From the cell containing the given text, extract its center point as (X, Y) coordinate. 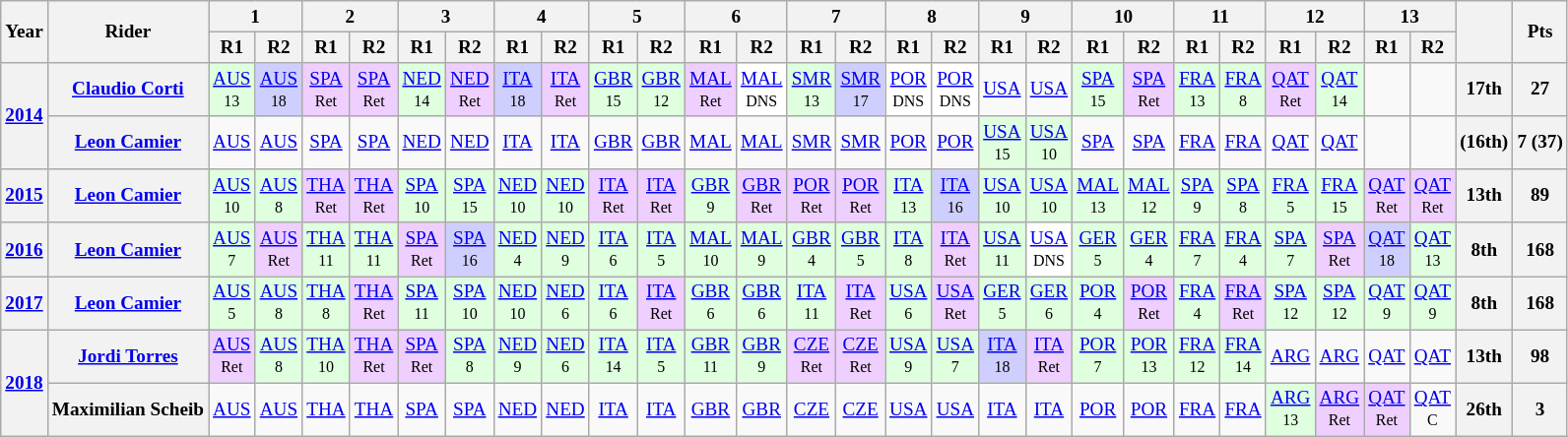
FRA12 (1197, 356)
SMR17 (861, 90)
SPA7 (1290, 249)
12 (1314, 17)
QAT18 (1387, 249)
GBR15 (613, 90)
USA7 (955, 356)
ITA8 (908, 249)
FRA14 (1243, 356)
NEDRet (469, 90)
2 (351, 17)
QATC (1432, 409)
AUS5 (232, 302)
2014 (25, 116)
MAL12 (1149, 196)
MALRet (711, 90)
6 (737, 17)
Jordi Torres (128, 356)
4 (542, 17)
89 (1540, 196)
GBRRet (761, 196)
USA6 (908, 302)
USA15 (1003, 143)
FRA13 (1197, 90)
POR13 (1149, 356)
2016 (25, 249)
26th (1484, 409)
27 (1540, 90)
13 (1410, 17)
GBR5 (861, 249)
MAL13 (1098, 196)
AUS10 (232, 196)
1 (256, 17)
FRA8 (1243, 90)
10 (1124, 17)
2017 (25, 302)
MALDNS (761, 90)
NED14 (422, 90)
NED4 (518, 249)
SPA11 (422, 302)
GBR12 (662, 90)
Rider (128, 31)
9 (1026, 17)
FRA5 (1290, 196)
Claudio Corti (128, 90)
2015 (25, 196)
ITA13 (908, 196)
8 (932, 17)
AUS13 (232, 90)
7 (37) (1540, 143)
FRA15 (1339, 196)
QAT13 (1432, 249)
GBR4 (812, 249)
98 (1540, 356)
5 (636, 17)
ITA14 (613, 356)
USADNS (1049, 249)
POR7 (1098, 356)
SPA16 (469, 249)
7 (835, 17)
2018 (25, 383)
Maximilian Scheib (128, 409)
Year (25, 31)
FRARet (1243, 302)
17th (1484, 90)
USARet (955, 302)
QAT14 (1339, 90)
THA10 (327, 356)
GBR11 (711, 356)
MAL10 (711, 249)
GER6 (1049, 302)
11 (1219, 17)
POR4 (1098, 302)
ARGRet (1339, 409)
(16th) (1484, 143)
ARG13 (1290, 409)
AUS7 (232, 249)
THA8 (327, 302)
SMR13 (812, 90)
ITA11 (812, 302)
FRA7 (1197, 249)
SPA9 (1197, 196)
MAL9 (761, 249)
Pts (1540, 31)
ITA16 (955, 196)
USA9 (908, 356)
AUS18 (279, 90)
GER4 (1149, 249)
USA11 (1003, 249)
